Extract the [x, y] coordinate from the center of the cell holding the provided text.  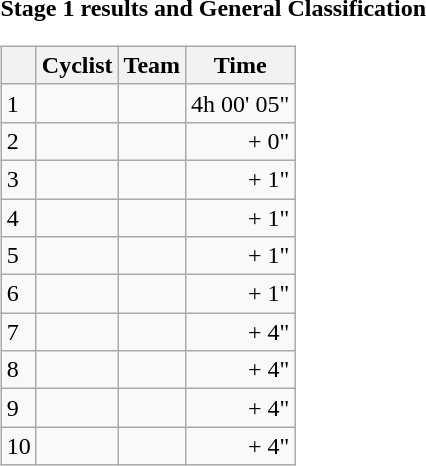
6 [18, 294]
3 [18, 179]
Team [152, 65]
Cyclist [77, 65]
8 [18, 370]
4 [18, 217]
+ 0" [240, 141]
4h 00' 05" [240, 103]
Time [240, 65]
9 [18, 408]
1 [18, 103]
5 [18, 256]
2 [18, 141]
10 [18, 446]
7 [18, 332]
